Search for the cell housing the specified text and yield its [X, Y] center coordinate. 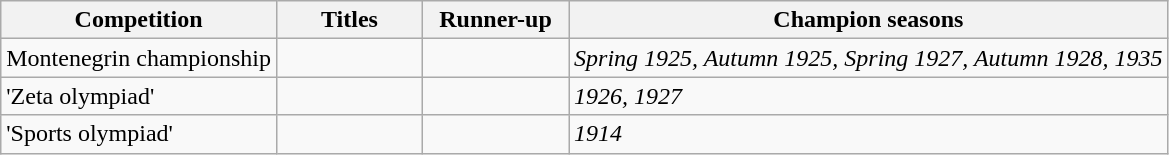
Champion seasons [869, 20]
Spring 1925, Autumn 1925, Spring 1927, Autumn 1928, 1935 [869, 58]
'Sports olympiad' [139, 134]
'Zeta olympiad' [139, 96]
Runner-up [496, 20]
Competition [139, 20]
1914 [869, 134]
Montenegrin championship [139, 58]
1926, 1927 [869, 96]
Titles [349, 20]
